From the cell containing the given text, extract its center point as (X, Y) coordinate. 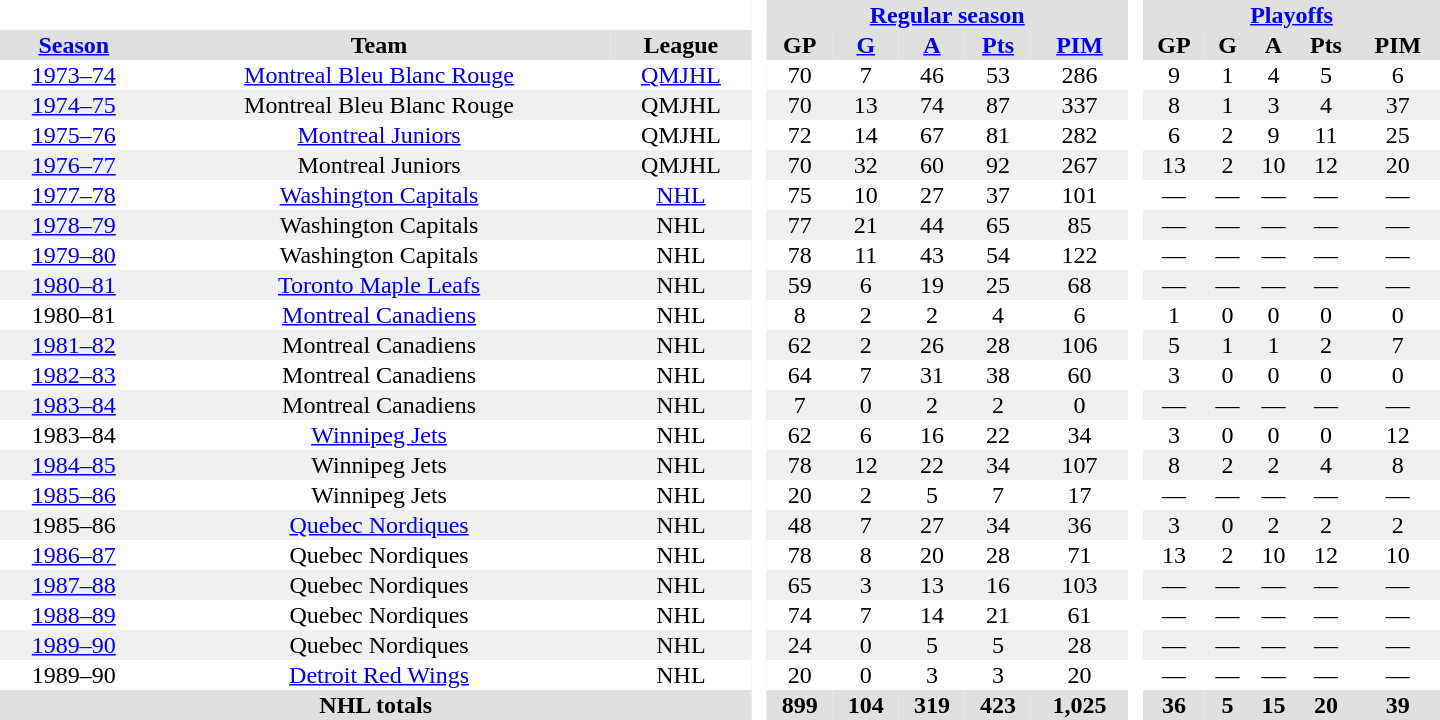
54 (998, 255)
17 (1080, 495)
24 (800, 645)
15 (1274, 705)
44 (932, 225)
87 (998, 105)
1988–89 (74, 615)
1979–80 (74, 255)
122 (1080, 255)
104 (866, 705)
38 (998, 375)
Toronto Maple Leafs (380, 285)
282 (1080, 135)
1987–88 (74, 585)
43 (932, 255)
1,025 (1080, 705)
1974–75 (74, 105)
Season (74, 45)
1982–83 (74, 375)
Detroit Red Wings (380, 675)
337 (1080, 105)
NHL totals (376, 705)
101 (1080, 195)
1976–77 (74, 165)
46 (932, 75)
85 (1080, 225)
68 (1080, 285)
286 (1080, 75)
107 (1080, 465)
75 (800, 195)
61 (1080, 615)
39 (1398, 705)
899 (800, 705)
19 (932, 285)
1973–74 (74, 75)
Team (380, 45)
77 (800, 225)
267 (1080, 165)
72 (800, 135)
1984–85 (74, 465)
92 (998, 165)
Playoffs (1292, 15)
81 (998, 135)
31 (932, 375)
1975–76 (74, 135)
1981–82 (74, 345)
103 (1080, 585)
423 (998, 705)
67 (932, 135)
32 (866, 165)
59 (800, 285)
64 (800, 375)
1986–87 (74, 555)
53 (998, 75)
Regular season (948, 15)
71 (1080, 555)
League (682, 45)
26 (932, 345)
48 (800, 525)
1977–78 (74, 195)
1978–79 (74, 225)
106 (1080, 345)
319 (932, 705)
